Pinpoint the cell where the given text exists, returning its (X, Y) midpoint coordinate. 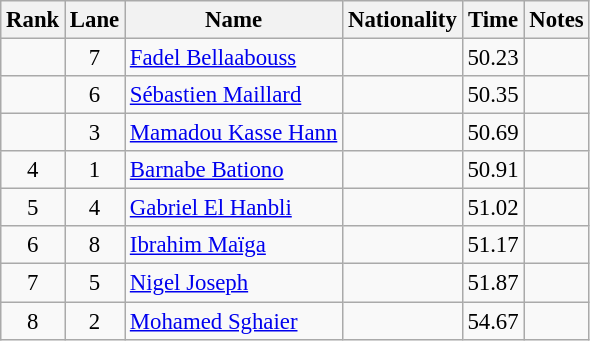
Barnabe Bationo (234, 170)
Nationality (402, 20)
50.35 (493, 95)
Name (234, 20)
1 (95, 170)
2 (95, 321)
3 (95, 133)
54.67 (493, 321)
51.17 (493, 245)
Rank (33, 20)
Time (493, 20)
50.91 (493, 170)
50.69 (493, 133)
Lane (95, 20)
Ibrahim Maïga (234, 245)
Mohamed Sghaier (234, 321)
Fadel Bellaabouss (234, 58)
Gabriel El Hanbli (234, 208)
51.87 (493, 283)
Nigel Joseph (234, 283)
50.23 (493, 58)
Mamadou Kasse Hann (234, 133)
Notes (556, 20)
Sébastien Maillard (234, 95)
51.02 (493, 208)
